Search for the cell housing the specified text and yield its (X, Y) center coordinate. 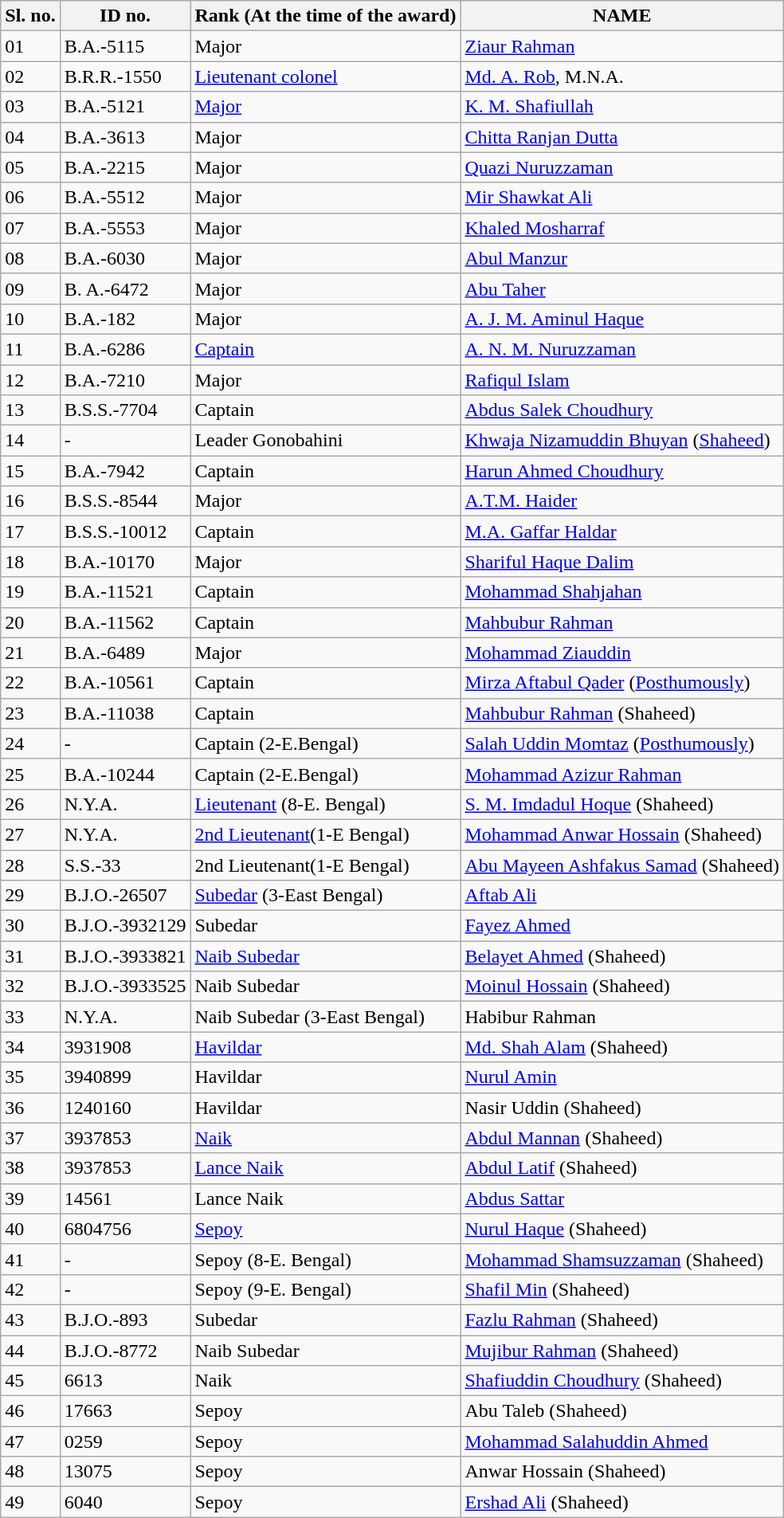
A.T.M. Haider (622, 501)
23 (30, 713)
Abul Manzur (622, 258)
B.J.O.-893 (125, 1320)
43 (30, 1320)
31 (30, 956)
Mohammad Shamsuzzaman (Shaheed) (622, 1259)
25 (30, 774)
Abdus Salek Choudhury (622, 410)
Ershad Ali (Shaheed) (622, 1502)
13 (30, 410)
Shariful Haque Dalim (622, 562)
Abu Taleb (Shaheed) (622, 1411)
37 (30, 1138)
24 (30, 743)
Abu Mayeen Ashfakus Samad (Shaheed) (622, 865)
Mohammad Shahjahan (622, 592)
46 (30, 1411)
Anwar Hossain (Shaheed) (622, 1472)
K. M. Shafiullah (622, 107)
B.J.O.-8772 (125, 1351)
33 (30, 1017)
Mir Shawkat Ali (622, 198)
Md. Shah Alam (Shaheed) (622, 1047)
B.A.-182 (125, 319)
09 (30, 288)
Mohammad Azizur Rahman (622, 774)
B.A.-5512 (125, 198)
B.J.O.-3933525 (125, 987)
35 (30, 1077)
47 (30, 1442)
B.A.-5553 (125, 228)
26 (30, 804)
B.S.S.-10012 (125, 531)
3931908 (125, 1047)
17 (30, 531)
Chitta Ranjan Dutta (622, 137)
19 (30, 592)
21 (30, 653)
29 (30, 896)
03 (30, 107)
Habibur Rahman (622, 1017)
04 (30, 137)
20 (30, 622)
B.A.-10244 (125, 774)
Abdus Sattar (622, 1198)
Naib Subedar (3-East Bengal) (325, 1017)
Aftab Ali (622, 896)
42 (30, 1289)
B.A.-6286 (125, 349)
15 (30, 471)
Abu Taher (622, 288)
Fazlu Rahman (Shaheed) (622, 1320)
B.A.-10561 (125, 683)
B.A.-7942 (125, 471)
Mohammad Salahuddin Ahmed (622, 1442)
49 (30, 1502)
S.S.-33 (125, 865)
Abdul Latif (Shaheed) (622, 1168)
Nurul Amin (622, 1077)
Khwaja Nizamuddin Bhuyan (Shaheed) (622, 441)
Sepoy (8-E. Bengal) (325, 1259)
07 (30, 228)
18 (30, 562)
B.A.-11562 (125, 622)
Abdul Mannan (Shaheed) (622, 1138)
11 (30, 349)
38 (30, 1168)
16 (30, 501)
Mirza Aftabul Qader (Posthumously) (622, 683)
05 (30, 167)
22 (30, 683)
Fayez Ahmed (622, 926)
Shafil Min (Shaheed) (622, 1289)
28 (30, 865)
01 (30, 46)
Subedar (3-East Bengal) (325, 896)
12 (30, 380)
B.J.O.-26507 (125, 896)
39 (30, 1198)
ID no. (125, 16)
Moinul Hossain (Shaheed) (622, 987)
B. A.-6472 (125, 288)
B.A.-5115 (125, 46)
Nasir Uddin (Shaheed) (622, 1108)
06 (30, 198)
48 (30, 1472)
Lieutenant colonel (325, 76)
B.A.-10170 (125, 562)
14 (30, 441)
B.A.-3613 (125, 137)
10 (30, 319)
14561 (125, 1198)
A. N. M. Nuruzzaman (622, 349)
0259 (125, 1442)
B.A.-11521 (125, 592)
B.A.-7210 (125, 380)
6040 (125, 1502)
B.S.S.-8544 (125, 501)
M.A. Gaffar Haldar (622, 531)
NAME (622, 16)
3940899 (125, 1077)
B.A.-5121 (125, 107)
Md. A. Rob, M.N.A. (622, 76)
Mohammad Ziauddin (622, 653)
Nurul Haque (Shaheed) (622, 1229)
Belayet Ahmed (Shaheed) (622, 956)
Sepoy (9-E. Bengal) (325, 1289)
40 (30, 1229)
44 (30, 1351)
Khaled Mosharraf (622, 228)
B.A.-2215 (125, 167)
Salah Uddin Momtaz (Posthumously) (622, 743)
Quazi Nuruzzaman (622, 167)
41 (30, 1259)
B.J.O.-3932129 (125, 926)
Mahbubur Rahman (622, 622)
45 (30, 1381)
S. M. Imdadul Hoque (Shaheed) (622, 804)
6804756 (125, 1229)
1240160 (125, 1108)
B.A.-6489 (125, 653)
B.A.-6030 (125, 258)
Mujibur Rahman (Shaheed) (622, 1351)
27 (30, 834)
08 (30, 258)
Rank (At the time of the award) (325, 16)
Leader Gonobahini (325, 441)
B.R.R.-1550 (125, 76)
17663 (125, 1411)
Sl. no. (30, 16)
Mohammad Anwar Hossain (Shaheed) (622, 834)
Ziaur Rahman (622, 46)
30 (30, 926)
B.J.O.-3933821 (125, 956)
34 (30, 1047)
Shafiuddin Choudhury (Shaheed) (622, 1381)
36 (30, 1108)
B.S.S.-7704 (125, 410)
Mahbubur Rahman (Shaheed) (622, 713)
Lieutenant (8-E. Bengal) (325, 804)
B.A.-11038 (125, 713)
02 (30, 76)
Harun Ahmed Choudhury (622, 471)
13075 (125, 1472)
32 (30, 987)
A. J. M. Aminul Haque (622, 319)
Rafiqul Islam (622, 380)
6613 (125, 1381)
